Scan for the cell matching the given text and deliver its (x, y) coordinate at center. 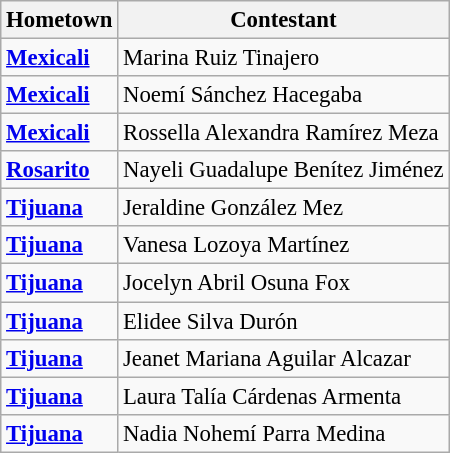
Jeanet Mariana Aguilar Alcazar (284, 358)
Laura Talía Cárdenas Armenta (284, 396)
Jeraldine González Mez (284, 208)
Nadia Nohemí Parra Medina (284, 433)
Hometown (60, 20)
Vanesa Lozoya Martínez (284, 245)
Marina Ruiz Tinajero (284, 58)
Rossella Alexandra Ramírez Meza (284, 133)
Jocelyn Abril Osuna Fox (284, 283)
Elidee Silva Durón (284, 321)
Noemí Sánchez Hacegaba (284, 95)
Nayeli Guadalupe Benítez Jiménez (284, 170)
Contestant (284, 20)
Rosarito (60, 170)
